Identify which cell holds the provided text, then report its [X, Y] central coordinate. 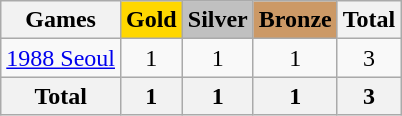
Games [61, 20]
Bronze [295, 20]
Gold [151, 20]
1988 Seoul [61, 58]
Silver [218, 20]
